Provide the (X, Y) coordinate of the cell's center where the given text is located.  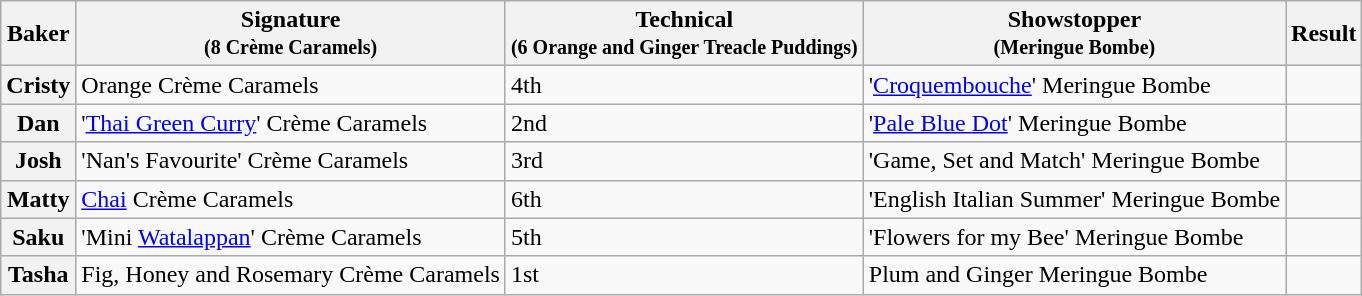
Josh (38, 161)
3rd (684, 161)
4th (684, 85)
Technical (6 Orange and Ginger Treacle Puddings) (684, 34)
2nd (684, 123)
'Flowers for my Bee' Meringue Bombe (1074, 237)
Signature (8 Crème Caramels) (291, 34)
Dan (38, 123)
'Game, Set and Match' Meringue Bombe (1074, 161)
'Pale Blue Dot' Meringue Bombe (1074, 123)
Matty (38, 199)
Fig, Honey and Rosemary Crème Caramels (291, 275)
Baker (38, 34)
Plum and Ginger Meringue Bombe (1074, 275)
Saku (38, 237)
'Croquembouche' Meringue Bombe (1074, 85)
Chai Crème Caramels (291, 199)
5th (684, 237)
Result (1324, 34)
Cristy (38, 85)
'Nan's Favourite' Crème Caramels (291, 161)
6th (684, 199)
Showstopper (Meringue Bombe) (1074, 34)
Orange Crème Caramels (291, 85)
1st (684, 275)
Tasha (38, 275)
'Thai Green Curry' Crème Caramels (291, 123)
'Mini Watalappan' Crème Caramels (291, 237)
'English Italian Summer' Meringue Bombe (1074, 199)
